Capture the cell that displays the provided text and extract its [X, Y] central coordinate. 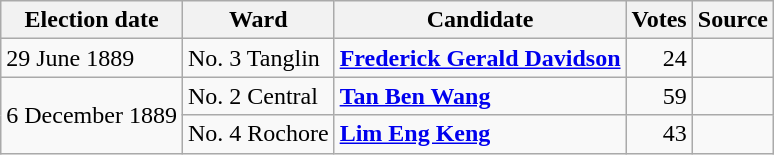
No. 2 Central [258, 96]
Election date [92, 20]
Tan Ben Wang [480, 96]
Lim Eng Keng [480, 134]
43 [659, 134]
Candidate [480, 20]
Ward [258, 20]
No. 4 Rochore [258, 134]
24 [659, 58]
59 [659, 96]
Frederick Gerald Davidson [480, 58]
29 June 1889 [92, 58]
Source [732, 20]
Votes [659, 20]
No. 3 Tanglin [258, 58]
6 December 1889 [92, 115]
